Capture the cell that displays the provided text and extract its (x, y) central coordinate. 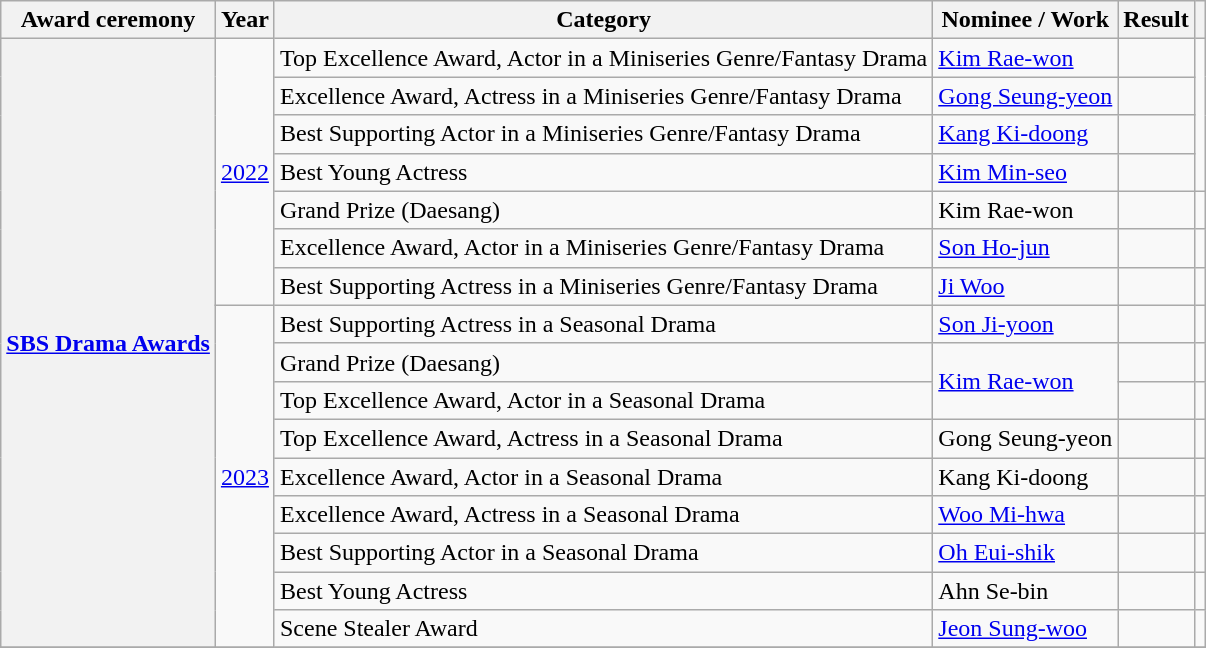
Excellence Award, Actress in a Seasonal Drama (603, 515)
Year (244, 20)
Best Supporting Actress in a Seasonal Drama (603, 324)
Ji Woo (1026, 286)
Result (1156, 20)
Kim Min-seo (1026, 172)
Jeon Sung-woo (1026, 629)
2022 (244, 172)
Best Supporting Actor in a Miniseries Genre/Fantasy Drama (603, 134)
Top Excellence Award, Actress in a Seasonal Drama (603, 438)
Nominee / Work (1026, 20)
Category (603, 20)
Excellence Award, Actor in a Miniseries Genre/Fantasy Drama (603, 248)
SBS Drama Awards (108, 344)
Son Ho-jun (1026, 248)
2023 (244, 476)
Ahn Se-bin (1026, 591)
Woo Mi-hwa (1026, 515)
Best Supporting Actor in a Seasonal Drama (603, 553)
Oh Eui-shik (1026, 553)
Award ceremony (108, 20)
Top Excellence Award, Actor in a Miniseries Genre/Fantasy Drama (603, 58)
Excellence Award, Actor in a Seasonal Drama (603, 477)
Son Ji-yoon (1026, 324)
Best Supporting Actress in a Miniseries Genre/Fantasy Drama (603, 286)
Excellence Award, Actress in a Miniseries Genre/Fantasy Drama (603, 96)
Top Excellence Award, Actor in a Seasonal Drama (603, 400)
Scene Stealer Award (603, 629)
